Determine the [X, Y] coordinate at the center of the cell enclosing the given text.  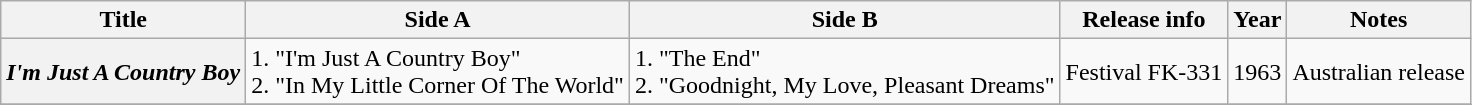
I'm Just A Country Boy [124, 72]
Year [1258, 20]
Release info [1144, 20]
Australian release [1379, 72]
Side B [844, 20]
Title [124, 20]
Notes [1379, 20]
1963 [1258, 72]
Festival FK-331 [1144, 72]
1. "I'm Just A Country Boy"2. "In My Little Corner Of The World" [438, 72]
1. "The End"2. "Goodnight, My Love, Pleasant Dreams" [844, 72]
Side A [438, 20]
